Pinpoint the cell where the given text exists, returning its (X, Y) midpoint coordinate. 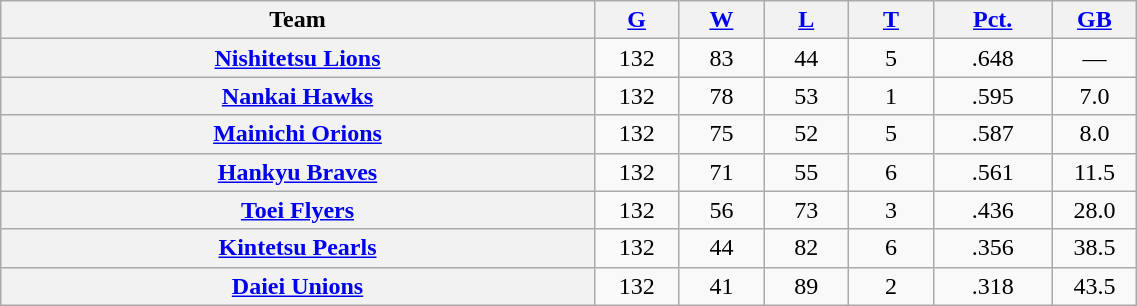
Team (298, 20)
.587 (992, 134)
Daiei Unions (298, 286)
Mainichi Orions (298, 134)
.595 (992, 96)
7.0 (1094, 96)
56 (722, 210)
Hankyu Braves (298, 172)
38.5 (1094, 248)
82 (806, 248)
— (1094, 58)
89 (806, 286)
.356 (992, 248)
75 (722, 134)
43.5 (1094, 286)
73 (806, 210)
GB (1094, 20)
Pct. (992, 20)
Nishitetsu Lions (298, 58)
W (722, 20)
55 (806, 172)
2 (892, 286)
53 (806, 96)
T (892, 20)
.648 (992, 58)
.561 (992, 172)
83 (722, 58)
11.5 (1094, 172)
1 (892, 96)
8.0 (1094, 134)
52 (806, 134)
28.0 (1094, 210)
G (636, 20)
L (806, 20)
78 (722, 96)
41 (722, 286)
3 (892, 210)
Nankai Hawks (298, 96)
.436 (992, 210)
Toei Flyers (298, 210)
Kintetsu Pearls (298, 248)
.318 (992, 286)
71 (722, 172)
